From the cell containing the given text, extract its center point as [X, Y] coordinate. 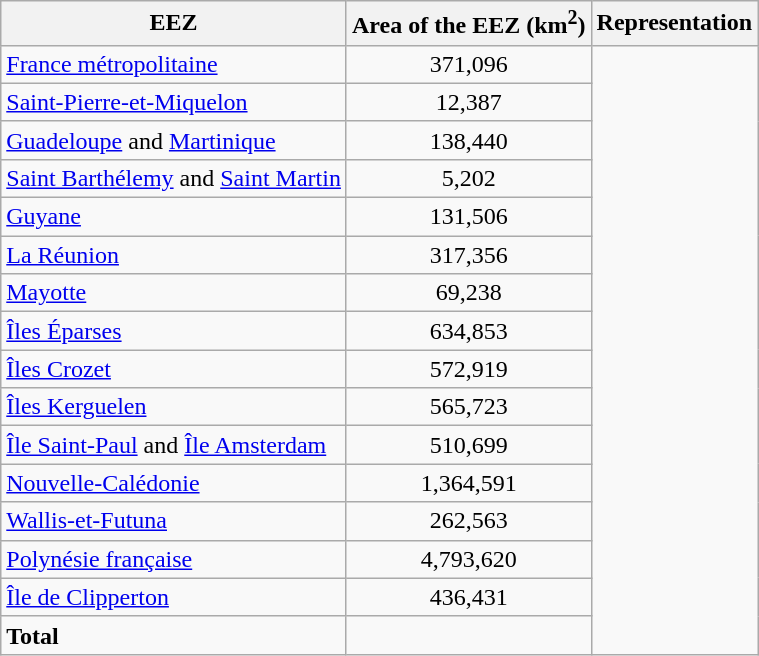
Îles Kerguelen [174, 407]
Guadeloupe and Martinique [174, 140]
317,356 [468, 255]
Nouvelle-Calédonie [174, 483]
Polynésie française [174, 559]
131,506 [468, 217]
634,853 [468, 331]
436,431 [468, 597]
262,563 [468, 521]
Representation [674, 24]
Total [174, 635]
Saint-Pierre-et-Miquelon [174, 102]
510,699 [468, 445]
565,723 [468, 407]
Area of the EEZ (km2) [468, 24]
4,793,620 [468, 559]
Guyane [174, 217]
5,202 [468, 178]
138,440 [468, 140]
La Réunion [174, 255]
12,387 [468, 102]
371,096 [468, 64]
EEZ [174, 24]
France métropolitaine [174, 64]
Îles Éparses [174, 331]
Îles Crozet [174, 369]
Île Saint-Paul and Île Amsterdam [174, 445]
Wallis-et-Futuna [174, 521]
69,238 [468, 293]
1,364,591 [468, 483]
Île de Clipperton [174, 597]
Mayotte [174, 293]
Saint Barthélemy and Saint Martin [174, 178]
572,919 [468, 369]
